Detect which cell encompasses the target text, then output its [x, y] center coordinate. 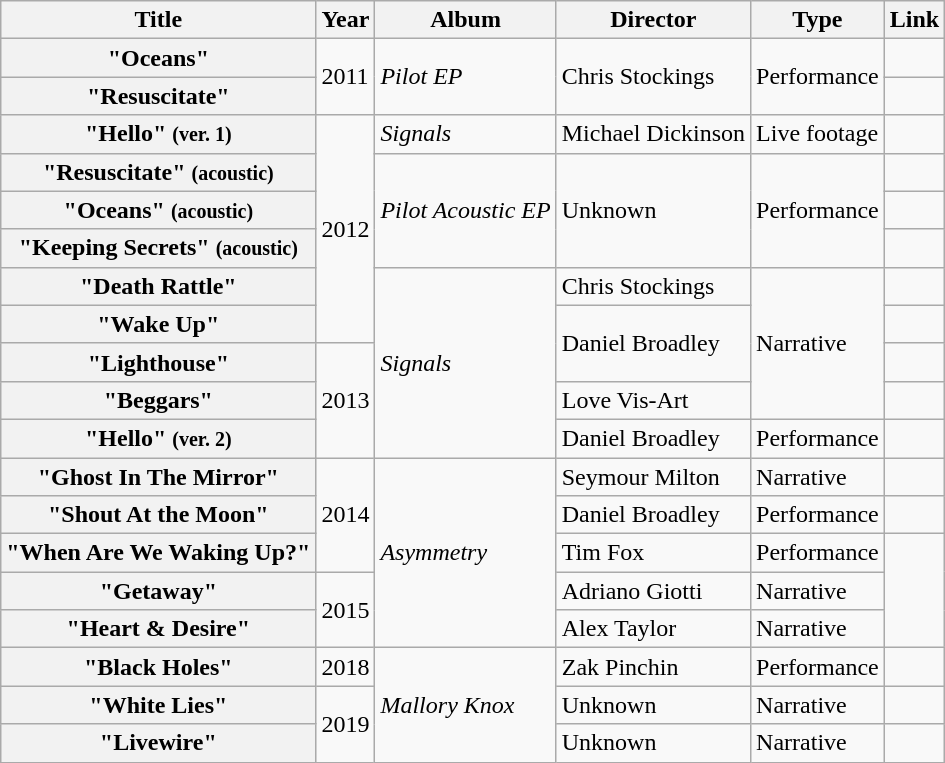
2011 [346, 77]
"Heart & Desire" [158, 629]
"Wake Up" [158, 324]
"Shout At the Moon" [158, 515]
2018 [346, 667]
Asymmetry [466, 553]
Tim Fox [653, 553]
"Black Holes" [158, 667]
"Livewire" [158, 743]
"Hello" (ver. 1) [158, 134]
Live footage [818, 134]
Alex Taylor [653, 629]
Zak Pinchin [653, 667]
Album [466, 20]
2019 [346, 724]
"Keeping Secrets" (acoustic) [158, 248]
Year [346, 20]
"Ghost In The Mirror" [158, 477]
2012 [346, 229]
"Beggars" [158, 400]
Type [818, 20]
2015 [346, 610]
2013 [346, 400]
Michael Dickinson [653, 134]
Mallory Knox [466, 705]
Seymour Milton [653, 477]
2014 [346, 515]
"Getaway" [158, 591]
Director [653, 20]
Link [914, 20]
"Resuscitate" (acoustic) [158, 172]
"Lighthouse" [158, 362]
"White Lies" [158, 705]
Title [158, 20]
Pilot EP [466, 77]
"Oceans" (acoustic) [158, 210]
"Oceans" [158, 58]
Adriano Giotti [653, 591]
Love Vis-Art [653, 400]
"Resuscitate" [158, 96]
"When Are We Waking Up?" [158, 553]
"Hello" (ver. 2) [158, 438]
Pilot Acoustic EP [466, 210]
"Death Rattle" [158, 286]
